Output the [X, Y] coordinate of the center of the cell containing the given text.  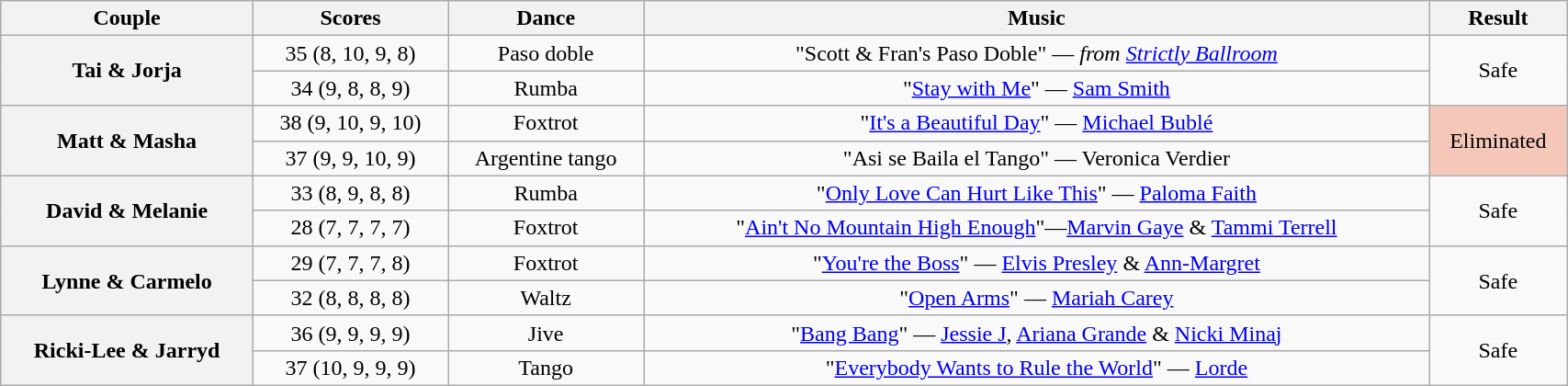
Eliminated [1498, 141]
Tango [546, 368]
28 (7, 7, 7, 7) [350, 228]
"Scott & Fran's Paso Doble" — from Strictly Ballroom [1036, 53]
33 (8, 9, 8, 8) [350, 193]
"Stay with Me" — Sam Smith [1036, 88]
Dance [546, 18]
"Asi se Baila el Tango" — Veronica Verdier [1036, 158]
Tai & Jorja [127, 71]
37 (9, 9, 10, 9) [350, 158]
Jive [546, 333]
37 (10, 9, 9, 9) [350, 368]
"You're the Boss" — Elvis Presley & Ann-Margret [1036, 263]
"Open Arms" — Mariah Carey [1036, 298]
38 (9, 10, 9, 10) [350, 123]
29 (7, 7, 7, 8) [350, 263]
Result [1498, 18]
Paso doble [546, 53]
Argentine tango [546, 158]
32 (8, 8, 8, 8) [350, 298]
35 (8, 10, 9, 8) [350, 53]
"Everybody Wants to Rule the World" — Lorde [1036, 368]
Ricki-Lee & Jarryd [127, 350]
Lynne & Carmelo [127, 280]
Waltz [546, 298]
36 (9, 9, 9, 9) [350, 333]
"Ain't No Mountain High Enough"—Marvin Gaye & Tammi Terrell [1036, 228]
34 (9, 8, 8, 9) [350, 88]
"Bang Bang" — Jessie J, Ariana Grande & Nicki Minaj [1036, 333]
Matt & Masha [127, 141]
Music [1036, 18]
Couple [127, 18]
"Only Love Can Hurt Like This" — Paloma Faith [1036, 193]
Scores [350, 18]
David & Melanie [127, 210]
"It's a Beautiful Day" — Michael Bublé [1036, 123]
